Search for the cell housing the specified text and yield its [x, y] center coordinate. 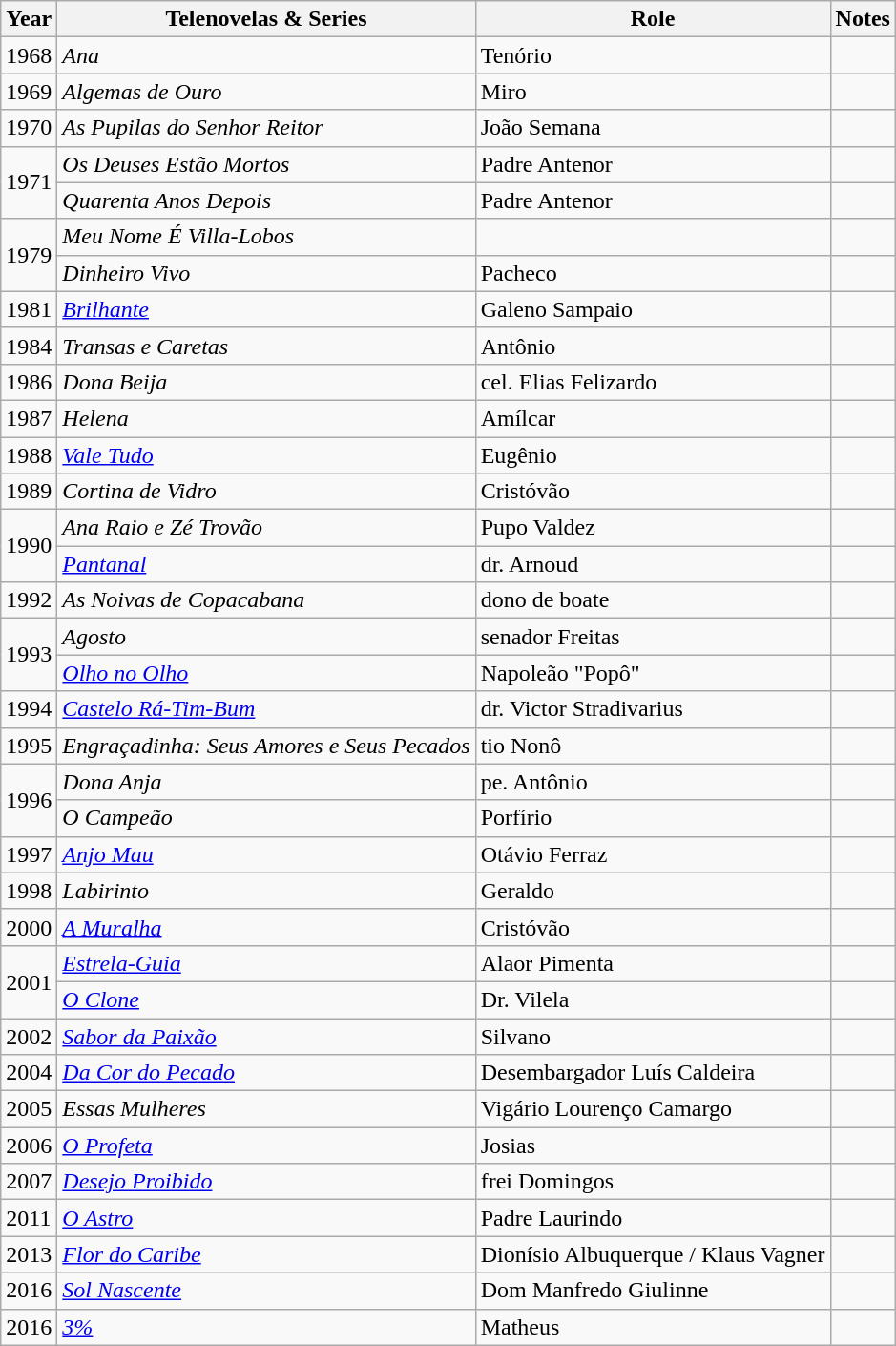
Agosto [266, 637]
2011 [29, 1218]
Napoleão "Popô" [653, 673]
1992 [29, 600]
tio Nonô [653, 746]
Telenovelas & Series [266, 19]
Alaor Pimenta [653, 963]
Geraldo [653, 891]
Labirinto [266, 891]
2004 [29, 1073]
O Profeta [266, 1146]
Quarenta Anos Depois [266, 200]
Da Cor do Pecado [266, 1073]
1986 [29, 382]
Meu Nome É Villa-Lobos [266, 237]
Otávio Ferraz [653, 854]
Pacheco [653, 273]
3% [266, 1327]
Cortina de Vidro [266, 492]
frei Domingos [653, 1182]
pe. Antônio [653, 782]
Olho no Olho [266, 673]
Porfírio [653, 818]
Vigário Lourenço Camargo [653, 1109]
Dona Anja [266, 782]
Ana Raio e Zé Trovão [266, 528]
1981 [29, 309]
Matheus [653, 1327]
2005 [29, 1109]
Castelo Rá-Tim-Bum [266, 709]
1988 [29, 455]
Dom Manfredo Giulinne [653, 1291]
Dionísio Albuquerque / Klaus Vagner [653, 1254]
O Clone [266, 999]
Galeno Sampaio [653, 309]
1989 [29, 492]
João Semana [653, 128]
dr. Victor Stradivarius [653, 709]
Sabor da Paixão [266, 1036]
2006 [29, 1146]
1971 [29, 182]
Pupo Valdez [653, 528]
Desejo Proibido [266, 1182]
1993 [29, 655]
Antônio [653, 346]
As Pupilas do Senhor Reitor [266, 128]
Helena [266, 418]
Engraçadinha: Seus Amores e Seus Pecados [266, 746]
Year [29, 19]
Desembargador Luís Caldeira [653, 1073]
Estrela-Guia [266, 963]
Dinheiro Vivo [266, 273]
1998 [29, 891]
Algemas de Ouro [266, 92]
2007 [29, 1182]
Essas Mulheres [266, 1109]
1970 [29, 128]
2002 [29, 1036]
Pantanal [266, 564]
A Muralha [266, 927]
Padre Laurindo [653, 1218]
Dona Beija [266, 382]
Brilhante [266, 309]
2000 [29, 927]
Dr. Vilela [653, 999]
dono de boate [653, 600]
2013 [29, 1254]
Flor do Caribe [266, 1254]
As Noivas de Copacabana [266, 600]
Silvano [653, 1036]
Ana [266, 55]
Os Deuses Estão Mortos [266, 164]
Miro [653, 92]
1968 [29, 55]
1969 [29, 92]
Vale Tudo [266, 455]
Eugênio [653, 455]
1984 [29, 346]
cel. Elias Felizardo [653, 382]
1997 [29, 854]
1987 [29, 418]
Josias [653, 1146]
2001 [29, 981]
Sol Nascente [266, 1291]
1990 [29, 546]
O Campeão [266, 818]
Notes [863, 19]
1979 [29, 255]
Role [653, 19]
senador Freitas [653, 637]
Anjo Mau [266, 854]
Amílcar [653, 418]
1995 [29, 746]
dr. Arnoud [653, 564]
Transas e Caretas [266, 346]
1994 [29, 709]
1996 [29, 800]
Tenório [653, 55]
O Astro [266, 1218]
